Locate the cell with the specified text and output its [X, Y] center coordinate. 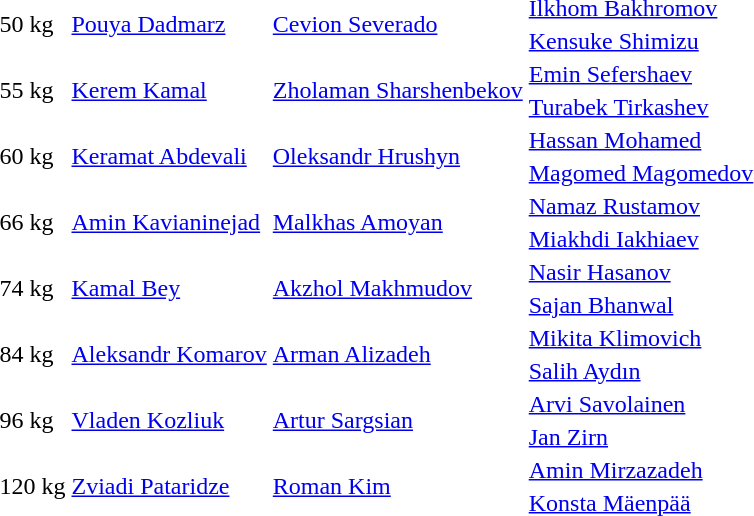
Kamal Bey [169, 288]
Kerem Kamal [169, 90]
Vladen Kozliuk [169, 420]
Malkhas Amoyan [398, 222]
Keramat Abdevali [169, 156]
Arman Alizadeh [398, 354]
Akzhol Makhmudov [398, 288]
Oleksandr Hrushyn [398, 156]
Amin Kavianinejad [169, 222]
Artur Sargsian [398, 420]
Aleksandr Komarov [169, 354]
Zholaman Sharshenbekov [398, 90]
